Pinpoint the cell where the given text exists, returning its [X, Y] midpoint coordinate. 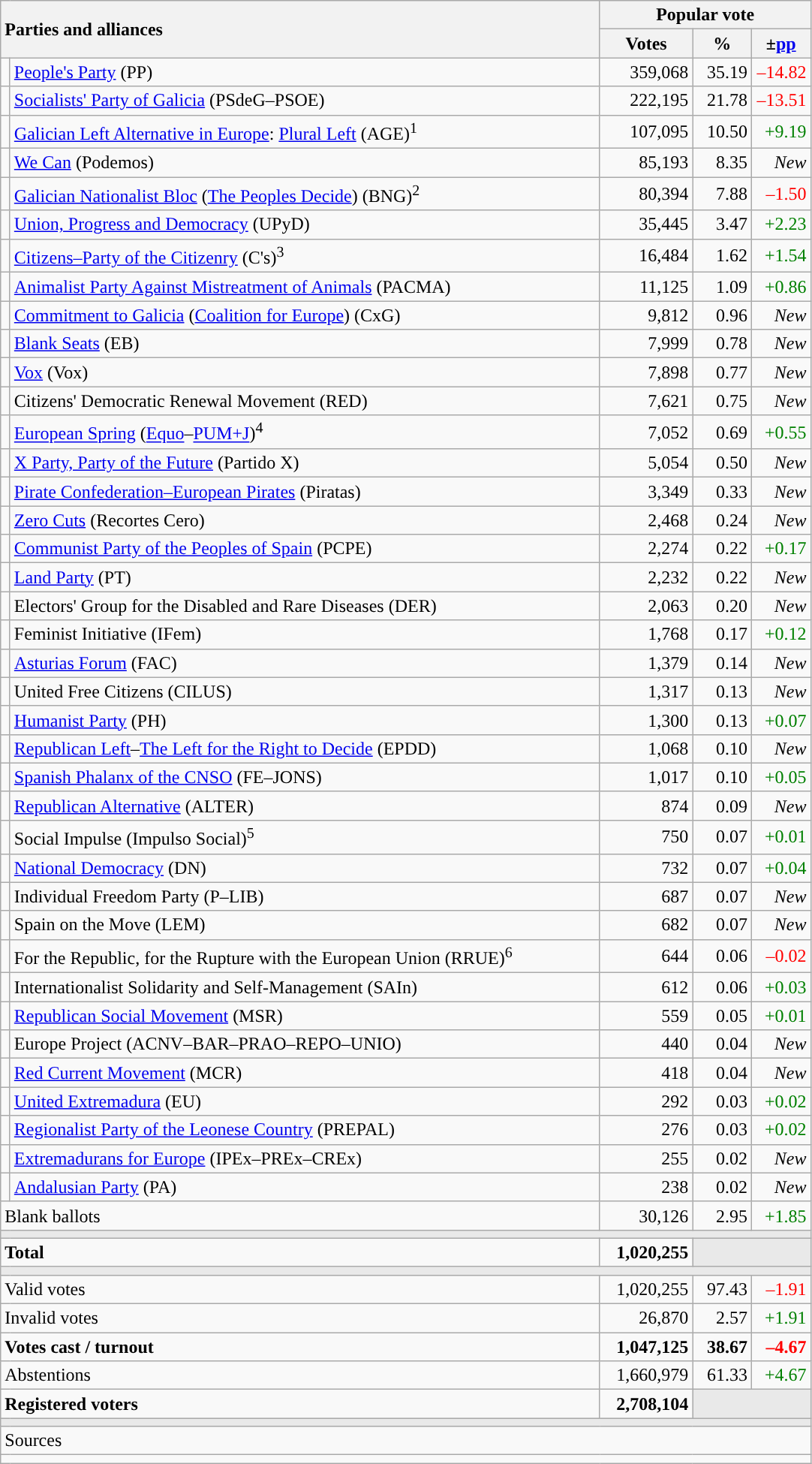
80,394 [646, 194]
0.05 [722, 1016]
2,063 [646, 606]
38.67 [722, 1347]
+2.23 [780, 224]
+4.67 [780, 1375]
Citizens–Party of the Citizenry (C's)3 [305, 255]
7,621 [646, 401]
1,300 [646, 720]
Blank Seats (EB) [305, 344]
People's Party (PP) [305, 72]
Votes [646, 44]
Europe Project (ACNV–BAR–PRAO–REPO–UNIO) [305, 1044]
+1.85 [780, 1215]
–0.02 [780, 956]
+9.19 [780, 132]
Land Party (PT) [305, 577]
–14.82 [780, 72]
7,898 [646, 372]
Spain on the Move (LEM) [305, 925]
0.50 [722, 463]
+0.07 [780, 720]
255 [646, 1158]
35.19 [722, 72]
644 [646, 956]
97.43 [722, 1290]
0.09 [722, 806]
Pirate Confederation–European Pirates (Piratas) [305, 492]
–1.50 [780, 194]
7,052 [646, 432]
We Can (Podemos) [305, 163]
7,999 [646, 344]
292 [646, 1101]
0.33 [722, 492]
559 [646, 1016]
Internationalist Solidarity and Self-Management (SAIn) [305, 987]
Humanist Party (PH) [305, 720]
1,017 [646, 777]
30,126 [646, 1215]
Feminist Initiative (IFem) [305, 634]
Republican Alternative (ALTER) [305, 806]
750 [646, 836]
Parties and alliances [300, 29]
Registered voters [300, 1404]
+1.54 [780, 255]
2.57 [722, 1318]
8.35 [722, 163]
85,193 [646, 163]
+0.03 [780, 987]
Total [300, 1252]
Votes cast / turnout [300, 1347]
0.24 [722, 520]
Asturias Forum (FAC) [305, 663]
For the Republic, for the Rupture with the European Union (RRUE)6 [305, 956]
1,068 [646, 749]
Social Impulse (Impulso Social)5 [305, 836]
2,468 [646, 520]
0.17 [722, 634]
Zero Cuts (Recortes Cero) [305, 520]
+0.17 [780, 549]
+0.04 [780, 868]
7.88 [722, 194]
Socialists' Party of Galicia (PSdeG–PSOE) [305, 101]
–1.91 [780, 1290]
0.69 [722, 432]
418 [646, 1073]
687 [646, 896]
61.33 [722, 1375]
0.77 [722, 372]
+0.05 [780, 777]
Individual Freedom Party (P–LIB) [305, 896]
1,768 [646, 634]
2,232 [646, 577]
Red Current Movement (MCR) [305, 1073]
United Extremadura (EU) [305, 1101]
X Party, Party of the Future (Partido X) [305, 463]
Extremadurans for Europe (IPEx–PREx–CREx) [305, 1158]
Communist Party of the Peoples of Spain (PCPE) [305, 549]
2.95 [722, 1215]
9,812 [646, 315]
Popular vote [705, 15]
1,379 [646, 663]
Union, Progress and Democracy (UPyD) [305, 224]
732 [646, 868]
26,870 [646, 1318]
5,054 [646, 463]
Galician Nationalist Bloc (The Peoples Decide) (BNG)2 [305, 194]
1,047,125 [646, 1347]
276 [646, 1130]
Electors' Group for the Disabled and Rare Diseases (DER) [305, 606]
2,274 [646, 549]
440 [646, 1044]
222,195 [646, 101]
European Spring (Equo–PUM+J)4 [305, 432]
3,349 [646, 492]
Galician Left Alternative in Europe: Plural Left (AGE)1 [305, 132]
Blank ballots [300, 1215]
16,484 [646, 255]
1,317 [646, 691]
National Democracy (DN) [305, 868]
1.09 [722, 287]
Animalist Party Against Mistreatment of Animals (PACMA) [305, 287]
+0.86 [780, 287]
0.20 [722, 606]
Vox (Vox) [305, 372]
0.75 [722, 401]
+1.91 [780, 1318]
–4.67 [780, 1347]
0.78 [722, 344]
Spanish Phalanx of the CNSO (FE–JONS) [305, 777]
612 [646, 987]
Commitment to Galicia (Coalition for Europe) (CxG) [305, 315]
3.47 [722, 224]
1,660,979 [646, 1375]
11,125 [646, 287]
0.14 [722, 663]
Republican Left–The Left for the Right to Decide (EPDD) [305, 749]
–13.51 [780, 101]
Republican Social Movement (MSR) [305, 1016]
Valid votes [300, 1290]
1.62 [722, 255]
Andalusian Party (PA) [305, 1187]
35,445 [646, 224]
+0.12 [780, 634]
Citizens' Democratic Renewal Movement (RED) [305, 401]
Sources [405, 1441]
682 [646, 925]
238 [646, 1187]
Invalid votes [300, 1318]
Abstentions [300, 1375]
United Free Citizens (CILUS) [305, 691]
+0.55 [780, 432]
0.96 [722, 315]
21.78 [722, 101]
±pp [780, 44]
2,708,104 [646, 1404]
359,068 [646, 72]
Regionalist Party of the Leonese Country (PREPAL) [305, 1130]
874 [646, 806]
107,095 [646, 132]
10.50 [722, 132]
% [722, 44]
